Identify which cell holds the provided text, then report its [x, y] central coordinate. 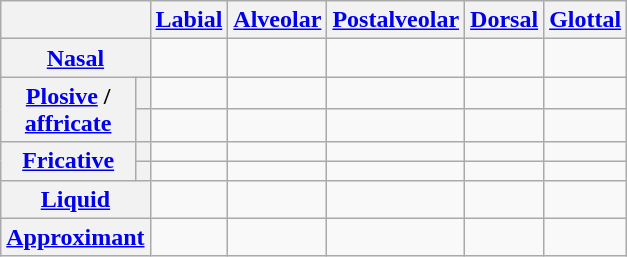
Glottal [586, 20]
Dorsal [504, 20]
Labial [189, 20]
Postalveolar [396, 20]
Alveolar [278, 20]
Approximant [76, 237]
Fricative [68, 161]
Nasal [76, 58]
Plosive /affricate [68, 110]
Liquid [76, 199]
